Return (X, Y) of the center of cell containing provided text 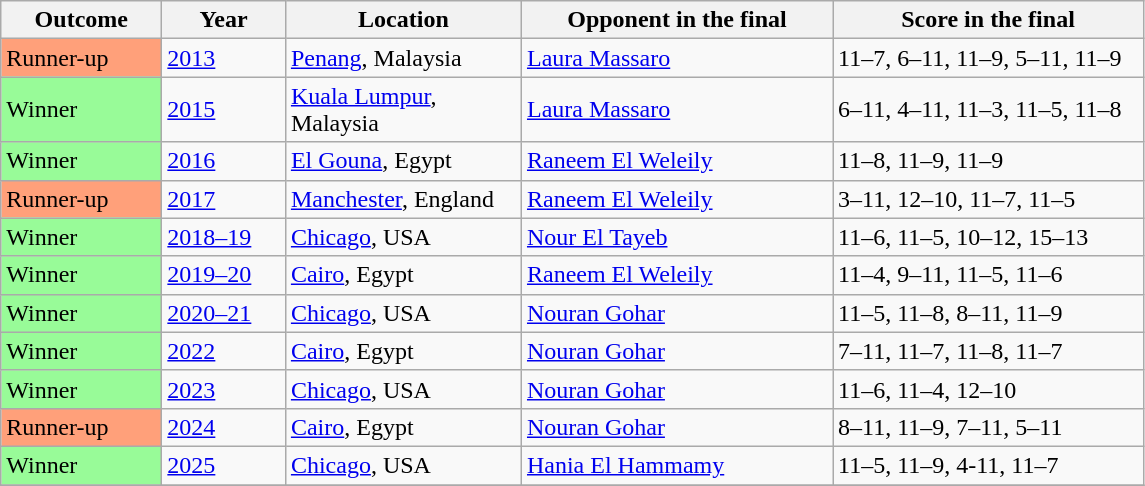
Score in the final (988, 20)
Hania El Hammamy (676, 465)
Penang, Malaysia (403, 58)
2024 (224, 427)
7–11, 11–7, 11–8, 11–7 (988, 351)
2019–20 (224, 275)
Nour El Tayeb (676, 237)
11–6, 11–4, 12–10 (988, 389)
11–6, 11–5, 10–12, 15–13 (988, 237)
6–11, 4–11, 11–3, 11–5, 11–8 (988, 110)
2017 (224, 199)
Outcome (82, 20)
2018–19 (224, 237)
Manchester, England (403, 199)
2022 (224, 351)
2015 (224, 110)
2023 (224, 389)
11–8, 11–9, 11–9 (988, 161)
2013 (224, 58)
Kuala Lumpur, Malaysia (403, 110)
8–11, 11–9, 7–11, 5–11 (988, 427)
2016 (224, 161)
11–7, 6–11, 11–9, 5–11, 11–9 (988, 58)
Location (403, 20)
11–5, 11–9, 4-11, 11–7 (988, 465)
3–11, 12–10, 11–7, 11–5 (988, 199)
Opponent in the final (676, 20)
El Gouna, Egypt (403, 161)
2020–21 (224, 313)
Year (224, 20)
11–4, 9–11, 11–5, 11–6 (988, 275)
11–5, 11–8, 8–11, 11–9 (988, 313)
2025 (224, 465)
